Find where the given text appears and provide that cell's center as [X, Y] coordinate. 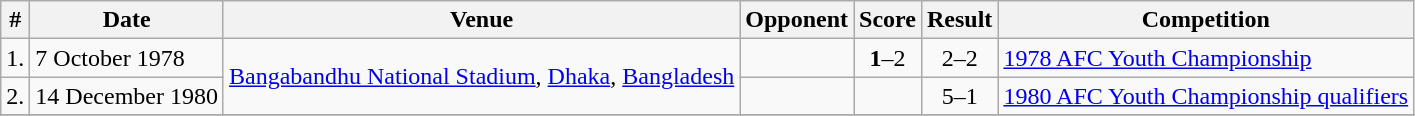
Result [959, 20]
Competition [1206, 20]
# [16, 20]
1. [16, 58]
Bangabandhu National Stadium, Dhaka, Bangladesh [481, 77]
7 October 1978 [127, 58]
Opponent [797, 20]
5–1 [959, 96]
Date [127, 20]
2. [16, 96]
Score [888, 20]
1–2 [888, 58]
1980 AFC Youth Championship qualifiers [1206, 96]
2–2 [959, 58]
Venue [481, 20]
1978 AFC Youth Championship [1206, 58]
14 December 1980 [127, 96]
